Return (X, Y) of the center of cell containing provided text 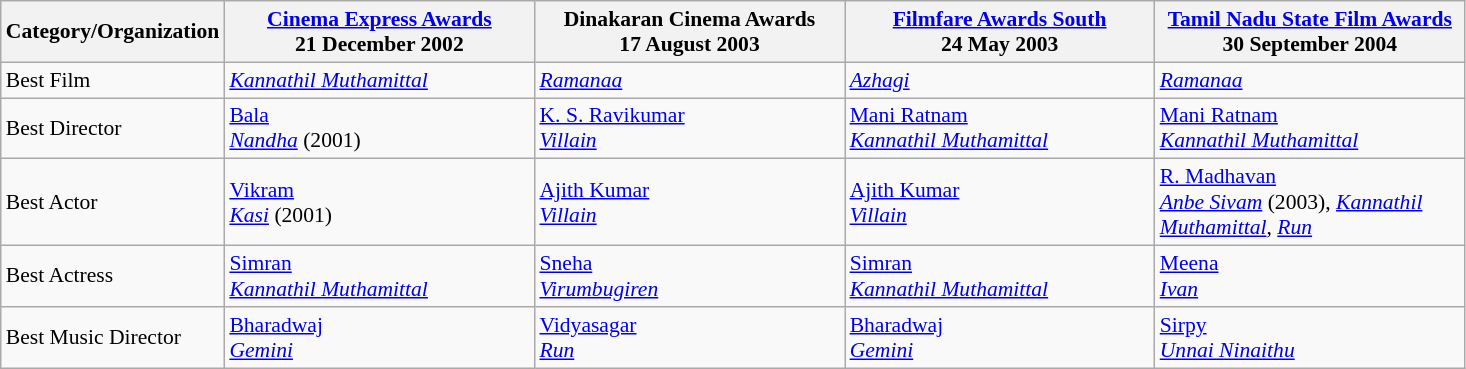
Tamil Nadu State Film Awards30 September 2004 (1310, 32)
Best Music Director (113, 338)
BalaNandha (2001) (379, 128)
K. S. RavikumarVillain (689, 128)
Best Film (113, 80)
Best Actor (113, 202)
SirpyUnnai Ninaithu (1310, 338)
R. MadhavanAnbe Sivam (2003), Kannathil Muthamittal, Run (1310, 202)
Best Actress (113, 276)
Category/Organization (113, 32)
MeenaIvan (1310, 276)
Azhagi (1000, 80)
VikramKasi (2001) (379, 202)
Cinema Express Awards 21 December 2002 (379, 32)
SnehaVirumbugiren (689, 276)
Best Director (113, 128)
Filmfare Awards South24 May 2003 (1000, 32)
Dinakaran Cinema Awards 17 August 2003 (689, 32)
VidyasagarRun (689, 338)
Kannathil Muthamittal (379, 80)
